Locate the cell with the specified text and output its (x, y) center coordinate. 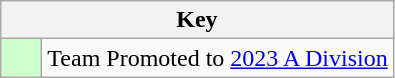
Team Promoted to 2023 A Division (218, 58)
Key (197, 20)
